Search for the cell housing the specified text and yield its (x, y) center coordinate. 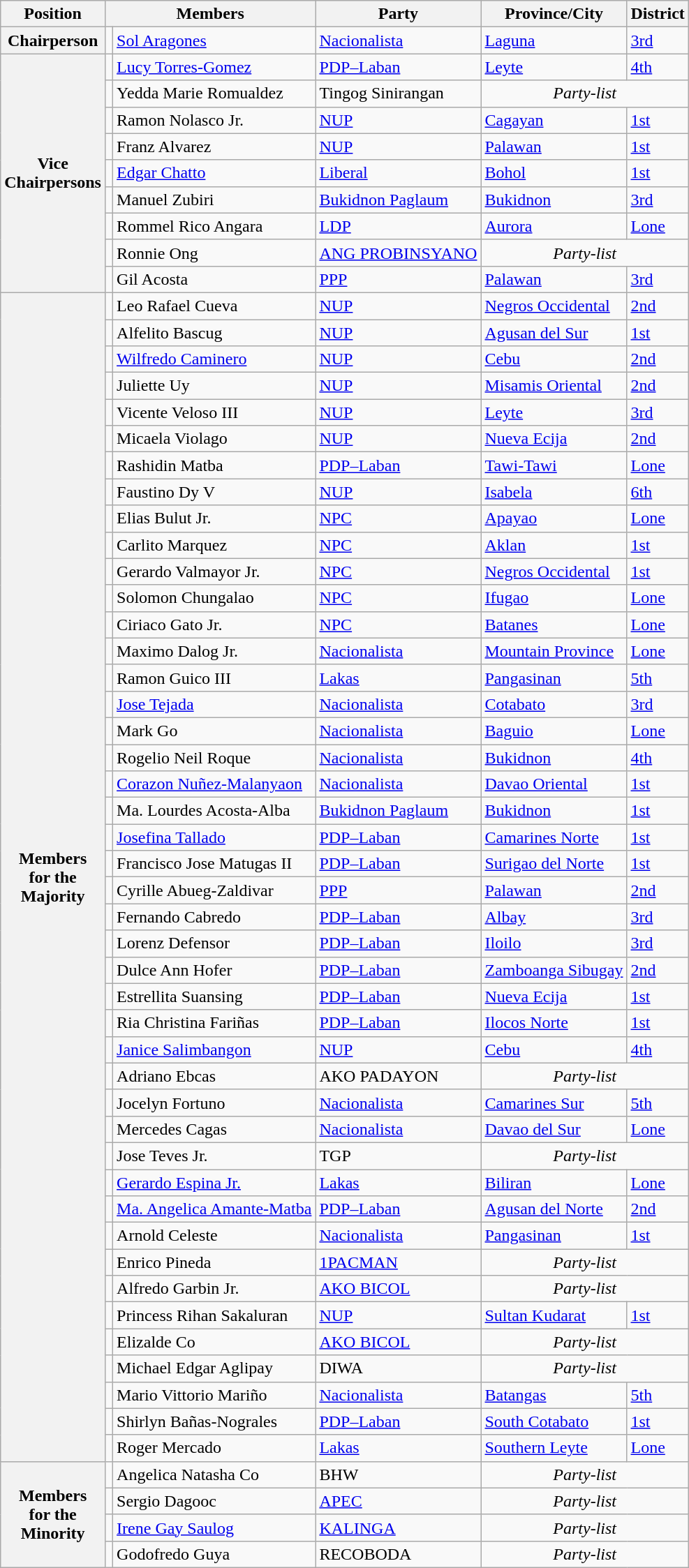
Agusan del Norte (554, 1209)
1PACMAN (398, 1262)
Aurora (554, 226)
Angelica Natasha Co (214, 1474)
Enrico Pineda (214, 1262)
Liberal (398, 173)
ViceChairpersons (53, 173)
Shirlyn Bañas-Nograles (214, 1421)
KALINGA (398, 1528)
Carlito Marquez (214, 545)
Faustino Dy V (214, 492)
Members (209, 14)
Ma. Angelica Amante-Matba (214, 1209)
Manuel Zubiri (214, 200)
District (658, 14)
Party (398, 14)
Biliran (554, 1183)
RECOBODA (398, 1554)
Zamboanga Sibugay (554, 970)
Gerardo Valmayor Jr. (214, 572)
AKO PADAYON (398, 1076)
Fernando Cabredo (214, 917)
Juliette Uy (214, 386)
Rommel Rico Angara (214, 226)
Yedda Marie Romualdez (214, 94)
Wilfredo Caminero (214, 359)
Ronnie Ong (214, 253)
Jose Tejada (214, 704)
Alfredo Garbin Jr. (214, 1289)
Camarines Sur (554, 1103)
Ramon Guico III (214, 678)
Corazon Nuñez-Malanyaon (214, 784)
Edgar Chatto (214, 173)
Ria Christina Fariñas (214, 1023)
Elias Bulut Jr. (214, 518)
Alfelito Bascug (214, 333)
Chairperson (53, 40)
Membersfor theMinority (53, 1514)
Michael Edgar Aglipay (214, 1368)
Apayao (554, 518)
Gerardo Espina Jr. (214, 1183)
Lorenz Defensor (214, 943)
Isabela (554, 492)
Leo Rafael Cueva (214, 306)
Misamis Oriental (554, 386)
BHW (398, 1474)
Dulce Ann Hofer (214, 970)
APEC (398, 1501)
Membersfor theMajority (53, 876)
Franz Alvarez (214, 147)
Josefina Tallado (214, 837)
Sol Aragones (214, 40)
Arnold Celeste (214, 1236)
Maximo Dalog Jr. (214, 651)
Agusan del Sur (554, 333)
Davao Oriental (554, 784)
Sergio Dagooc (214, 1501)
Jocelyn Fortuno (214, 1103)
Elizalde Co (214, 1342)
Laguna (554, 40)
Tawi-Tawi (554, 465)
Davao del Sur (554, 1129)
Mountain Province (554, 651)
Vicente Veloso III (214, 412)
Gil Acosta (214, 279)
Batangas (554, 1395)
Aklan (554, 545)
Ramon Nolasco Jr. (214, 120)
Ilocos Norte (554, 1023)
Irene Gay Saulog (214, 1528)
Mercedes Cagas (214, 1129)
Godofredo Guya (214, 1554)
Cotabato (554, 704)
Ma. Lourdes Acosta-Alba (214, 811)
Micaela Violago (214, 439)
ANG PROBINSYANO (398, 253)
Position (53, 14)
Adriano Ebcas (214, 1076)
Tingog Sinirangan (398, 94)
Province/City (554, 14)
Roger Mercado (214, 1448)
Southern Leyte (554, 1448)
Rogelio Neil Roque (214, 757)
Surigao del Norte (554, 864)
Baguio (554, 731)
Iloilo (554, 943)
LDP (398, 226)
Camarines Norte (554, 837)
Mario Vittorio Mariño (214, 1395)
Rashidin Matba (214, 465)
Bohol (554, 173)
Mark Go (214, 731)
Estrellita Suansing (214, 996)
Ifugao (554, 598)
Albay (554, 917)
Janice Salimbangon (214, 1050)
Sultan Kudarat (554, 1315)
Lucy Torres-Gomez (214, 67)
South Cotabato (554, 1421)
6th (658, 492)
Jose Teves Jr. (214, 1156)
Cyrille Abueg-Zaldivar (214, 890)
Batanes (554, 625)
Cagayan (554, 120)
Francisco Jose Matugas II (214, 864)
Solomon Chungalao (214, 598)
Ciriaco Gato Jr. (214, 625)
TGP (398, 1156)
DIWA (398, 1368)
Princess Rihan Sakaluran (214, 1315)
